Provide the [X, Y] coordinate of the cell's center where the given text is located.  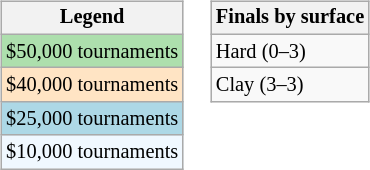
$10,000 tournaments [92, 152]
$50,000 tournaments [92, 51]
$40,000 tournaments [92, 85]
Legend [92, 18]
Finals by surface [290, 18]
Clay (3–3) [290, 85]
$25,000 tournaments [92, 119]
Hard (0–3) [290, 51]
